Extract the [X, Y] coordinate from the center of the cell holding the provided text.  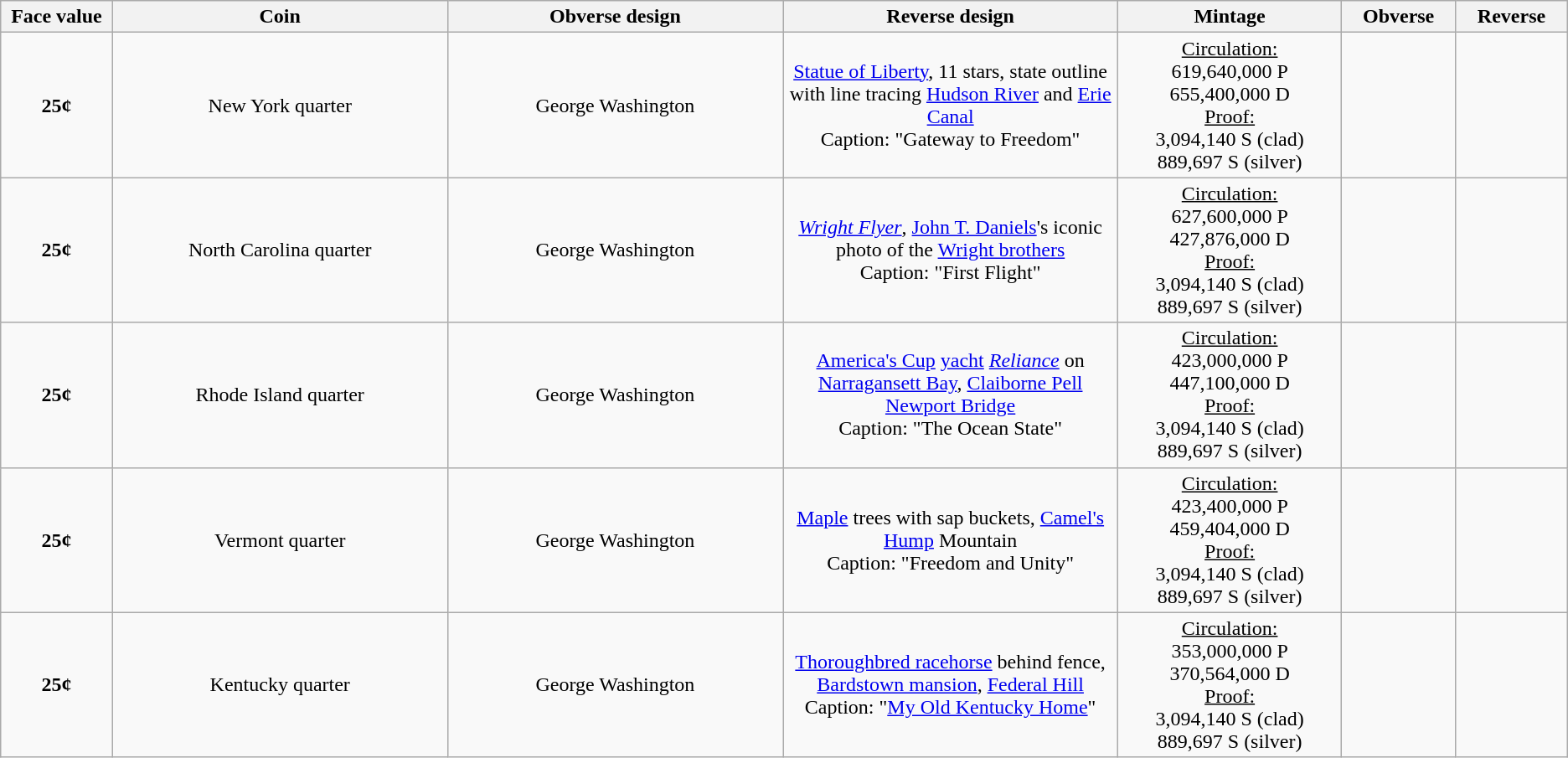
Circulation:619,640,000 P655,400,000 DProof:3,094,140 S (clad)889,697 S (silver) [1230, 106]
Kentucky quarter [280, 685]
Vermont quarter [280, 539]
North Carolina quarter [280, 250]
Reverse design [951, 17]
Wright Flyer, John T. Daniels's iconic photo of the Wright brothersCaption: "First Flight" [951, 250]
America's Cup yacht Reliance on Narragansett Bay, Claiborne Pell Newport BridgeCaption: "The Ocean State" [951, 395]
Statue of Liberty, 11 stars, state outline with line tracing Hudson River and Erie CanalCaption: "Gateway to Freedom" [951, 106]
Obverse [1399, 17]
Face value [57, 17]
Reverse [1512, 17]
Coin [280, 17]
Maple trees with sap buckets, Camel's Hump MountainCaption: "Freedom and Unity" [951, 539]
New York quarter [280, 106]
Rhode Island quarter [280, 395]
Circulation:627,600,000 P427,876,000 DProof:3,094,140 S (clad)889,697 S (silver) [1230, 250]
Circulation:423,400,000 P459,404,000 DProof:3,094,140 S (clad)889,697 S (silver) [1230, 539]
Obverse design [615, 17]
Circulation:423,000,000 P447,100,000 DProof:3,094,140 S (clad)889,697 S (silver) [1230, 395]
Circulation:353,000,000 P370,564,000 DProof:3,094,140 S (clad)889,697 S (silver) [1230, 685]
Thoroughbred racehorse behind fence, Bardstown mansion, Federal HillCaption: "My Old Kentucky Home" [951, 685]
Mintage [1230, 17]
